From the cell containing the given text, extract its center point as (X, Y) coordinate. 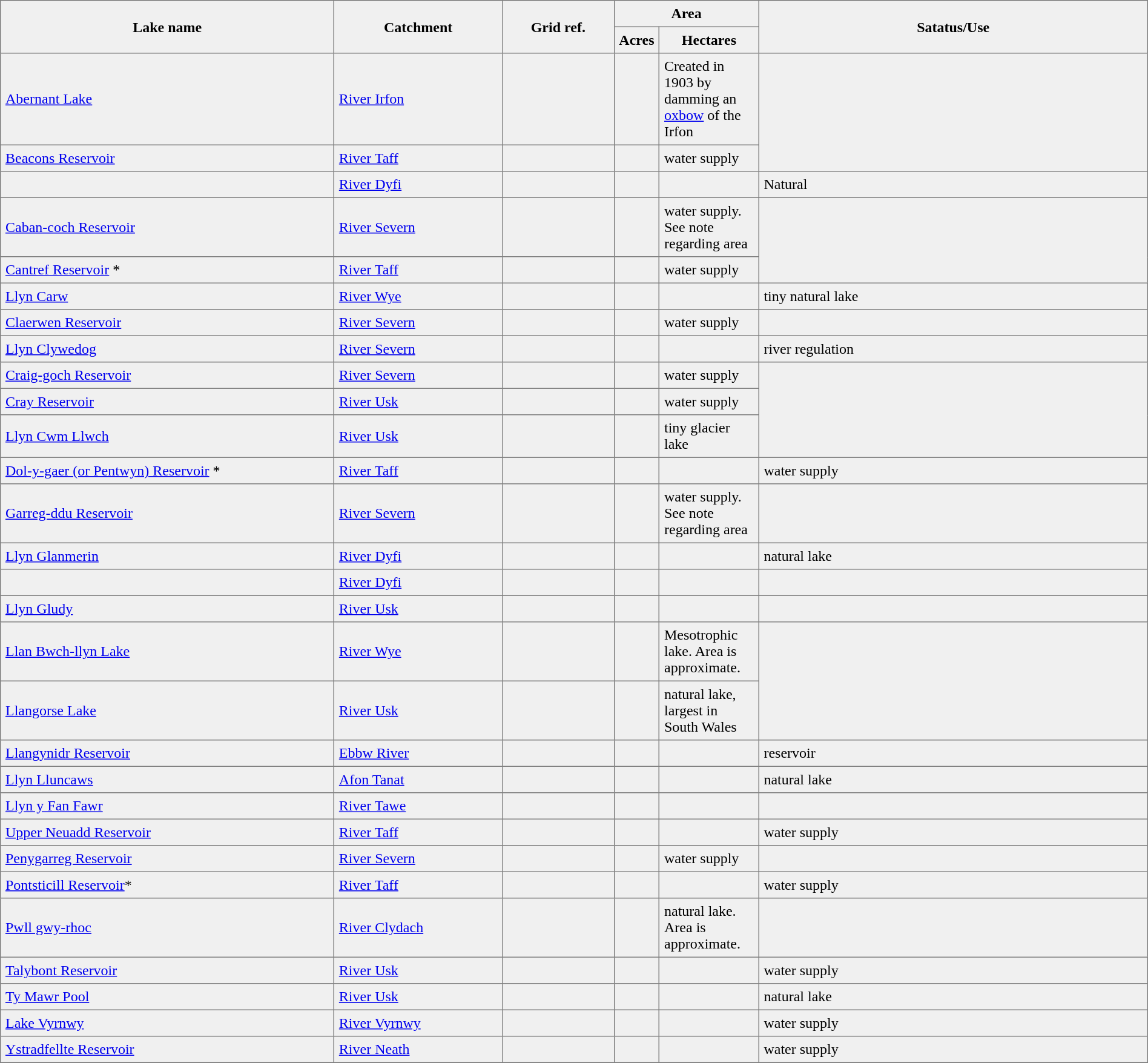
reservoir (953, 753)
Llyn Carw (167, 296)
Claerwen Reservoir (167, 323)
Acres (637, 40)
Mesotrophic lake. Area is approximate. (709, 652)
Craig-goch Reservoir (167, 376)
Natural (953, 185)
Llyn Clywedog (167, 349)
Caban-coch Reservoir (167, 227)
Llangorse Lake (167, 710)
River Tawe (418, 806)
Ty Mawr Pool (167, 997)
Afon Tanat (418, 780)
tiny natural lake (953, 296)
River Irfon (418, 99)
Grid ref. (558, 27)
Lake Vyrnwy (167, 1023)
Pontsticill Reservoir* (167, 885)
Penygarreg Reservoir (167, 859)
Dol-y-gaer (or Pentwyn) Reservoir * (167, 471)
Upper Neuadd Reservoir (167, 832)
Llan Bwch-llyn Lake (167, 652)
Pwll gwy-rhoc (167, 928)
Talybont Reservoir (167, 970)
Llyn Cwm Llwch (167, 436)
Llangynidr Reservoir (167, 753)
Llyn Gludy (167, 609)
Created in 1903 by damming an oxbow of the Irfon (709, 99)
Satatus/Use (953, 27)
Hectares (709, 40)
Cray Reservoir (167, 402)
Llyn Lluncaws (167, 780)
Ebbw River (418, 753)
Cantref Reservoir * (167, 270)
Beacons Reservoir (167, 158)
Area (687, 14)
natural lake. Area is approximate. (709, 928)
Catchment (418, 27)
river regulation (953, 349)
Lake name (167, 27)
Llyn y Fan Fawr (167, 806)
River Clydach (418, 928)
River Neath (418, 1050)
Ystradfellte Reservoir (167, 1050)
tiny glacier lake (709, 436)
River Vyrnwy (418, 1023)
Garreg-ddu Reservoir (167, 514)
natural lake, largest in South Wales (709, 710)
Abernant Lake (167, 99)
Llyn Glanmerin (167, 556)
